Return (x, y) of the center of cell containing provided text 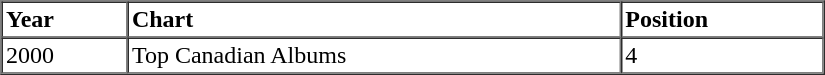
2000 (65, 56)
Top Canadian Albums (374, 56)
Position (722, 20)
Chart (374, 20)
Year (65, 20)
4 (722, 56)
